Identify which cell holds the provided text, then report its [X, Y] central coordinate. 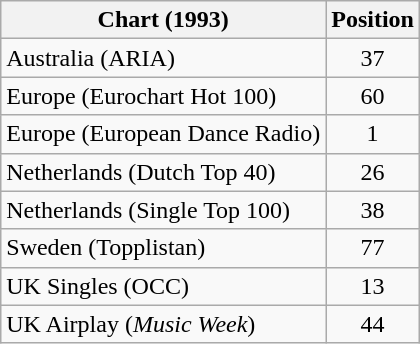
13 [373, 286]
26 [373, 172]
Sweden (Topplistan) [164, 248]
1 [373, 134]
Europe (European Dance Radio) [164, 134]
Position [373, 20]
60 [373, 96]
Chart (1993) [164, 20]
UK Singles (OCC) [164, 286]
37 [373, 58]
Europe (Eurochart Hot 100) [164, 96]
Netherlands (Single Top 100) [164, 210]
77 [373, 248]
Netherlands (Dutch Top 40) [164, 172]
38 [373, 210]
UK Airplay (Music Week) [164, 324]
Australia (ARIA) [164, 58]
44 [373, 324]
